From the cell containing the given text, extract its center point as [X, Y] coordinate. 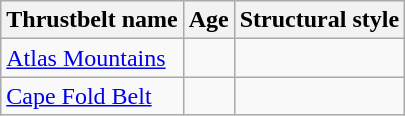
Cape Fold Belt [92, 96]
Atlas Mountains [92, 58]
Age [208, 20]
Structural style [319, 20]
Thrustbelt name [92, 20]
